For the text-containing cell, return its midpoint in (X, Y) coordinate format. 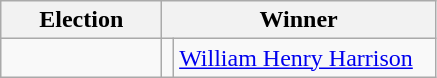
Election (82, 20)
Winner (299, 20)
William Henry Harrison (305, 58)
